Capture the cell that displays the provided text and extract its [X, Y] central coordinate. 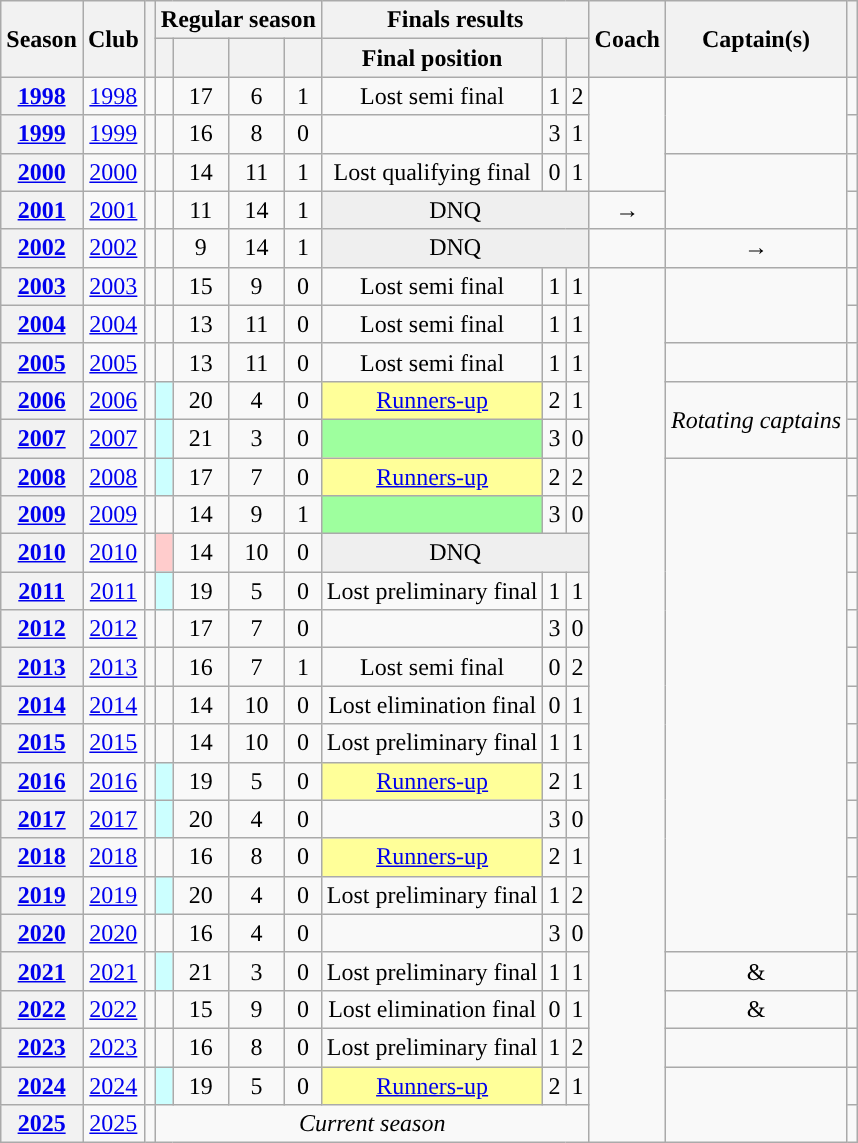
Captain(s) [756, 39]
Current season [372, 1124]
Club [113, 39]
Season [42, 39]
Finals results [455, 20]
Final position [432, 58]
Lost qualifying final [432, 172]
Regular season [238, 20]
6 [257, 96]
Rotating captains [756, 419]
Coach [627, 39]
